Detect which cell encompasses the target text, then output its (X, Y) center coordinate. 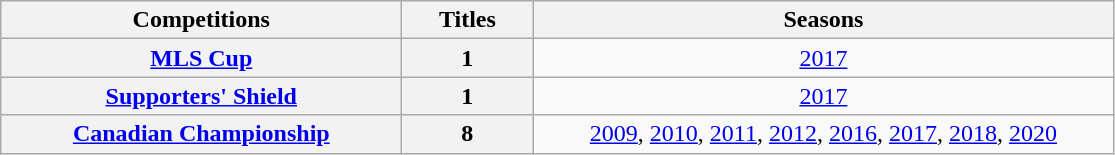
Competitions (202, 20)
MLS Cup (202, 58)
8 (468, 134)
Titles (468, 20)
Canadian Championship (202, 134)
Seasons (824, 20)
Supporters' Shield (202, 96)
2009, 2010, 2011, 2012, 2016, 2017, 2018, 2020 (824, 134)
